Detect which cell encompasses the target text, then output its (x, y) center coordinate. 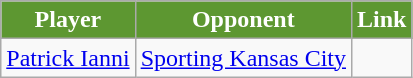
Player (68, 20)
Opponent (243, 20)
Sporting Kansas City (243, 58)
Patrick Ianni (68, 58)
Link (382, 20)
